Search for the cell housing the specified text and yield its (x, y) center coordinate. 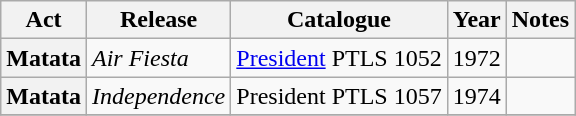
1972 (476, 58)
Air Fiesta (158, 58)
Year (476, 20)
1974 (476, 96)
Release (158, 20)
Independence (158, 96)
Notes (540, 20)
President PTLS 1052 (339, 58)
Catalogue (339, 20)
Act (44, 20)
President PTLS 1057 (339, 96)
